From the cell containing the given text, extract its center point as (x, y) coordinate. 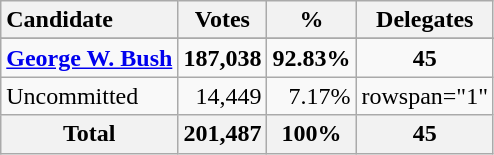
Delegates (425, 20)
Total (90, 134)
187,038 (222, 58)
14,449 (222, 96)
201,487 (222, 134)
% (312, 20)
92.83% (312, 58)
George W. Bush (90, 58)
Candidate (90, 20)
rowspan="1" (425, 96)
100% (312, 134)
Votes (222, 20)
7.17% (312, 96)
Uncommitted (90, 96)
